Locate the cell with the specified text and output its [x, y] center coordinate. 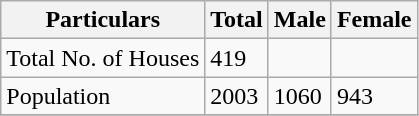
Particulars [103, 20]
Total No. of Houses [103, 58]
Population [103, 96]
Male [300, 20]
2003 [237, 96]
Female [374, 20]
Total [237, 20]
1060 [300, 96]
419 [237, 58]
943 [374, 96]
